Capture the cell that displays the provided text and extract its (X, Y) central coordinate. 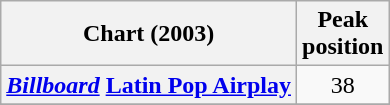
Peakposition (343, 34)
Chart (2003) (149, 34)
Billboard Latin Pop Airplay (149, 85)
38 (343, 85)
